From the cell containing the given text, extract its center point as [x, y] coordinate. 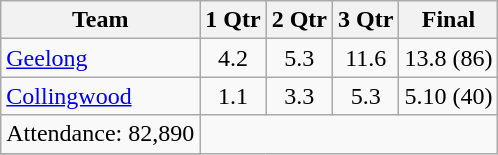
11.6 [366, 58]
Final [448, 20]
1 Qtr [233, 20]
Collingwood [100, 96]
Team [100, 20]
3 Qtr [366, 20]
Geelong [100, 58]
13.8 (86) [448, 58]
4.2 [233, 58]
2 Qtr [299, 20]
1.1 [233, 96]
3.3 [299, 96]
Attendance: 82,890 [100, 134]
5.10 (40) [448, 96]
